Return (X, Y) of the center of cell containing provided text 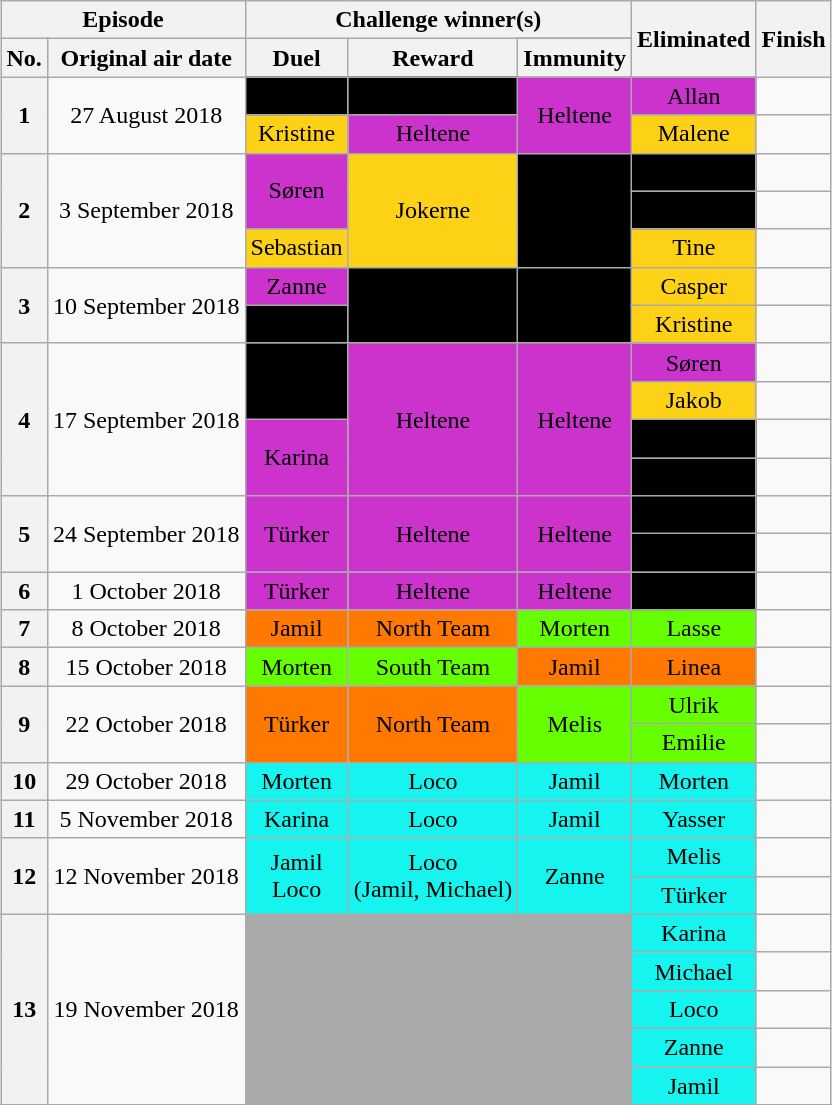
JamilLoco (296, 876)
Linea (694, 667)
3 (24, 305)
1 October 2018 (146, 591)
27 August 2018 (146, 115)
8 (24, 667)
Yasser (694, 819)
Allan (694, 96)
Eliminated (694, 39)
13 (24, 1009)
Duel (296, 58)
Benedikte (694, 553)
11 (24, 819)
15 October 2018 (146, 667)
29 October 2018 (146, 781)
Michael (694, 971)
Malene (694, 134)
5 (24, 534)
Loco(Jamil, Michael) (433, 876)
Jokerne (433, 210)
Finish (794, 39)
10 (24, 781)
Casper (694, 286)
Emilie (694, 743)
22 October 2018 (146, 724)
Louise (694, 591)
9 (24, 724)
Lasse (694, 629)
Jakob (694, 400)
Challenge winner(s) (438, 20)
South Team (433, 667)
3 September 2018 (146, 210)
4 (24, 419)
Original air date (146, 58)
17 September 2018 (146, 419)
1 (24, 115)
Sasha (694, 172)
Teis (694, 438)
24 September 2018 (146, 534)
2 (24, 210)
Tine (694, 248)
19 November 2018 (146, 1009)
Reward (433, 58)
Immunity (575, 58)
12 November 2018 (146, 876)
10 September 2018 (146, 305)
12 (24, 876)
No. (24, 58)
5 November 2018 (146, 819)
6 (24, 591)
7 (24, 629)
Episode (123, 20)
8 October 2018 (146, 629)
